From the cell containing the given text, extract its center point as (x, y) coordinate. 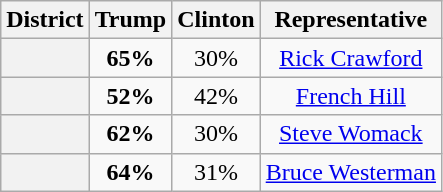
42% (216, 96)
62% (130, 134)
65% (130, 58)
Representative (350, 20)
Clinton (216, 20)
52% (130, 96)
Bruce Westerman (350, 172)
Trump (130, 20)
31% (216, 172)
French Hill (350, 96)
Rick Crawford (350, 58)
District (45, 20)
Steve Womack (350, 134)
64% (130, 172)
